Find where the given text appears and provide that cell's center as (x, y) coordinate. 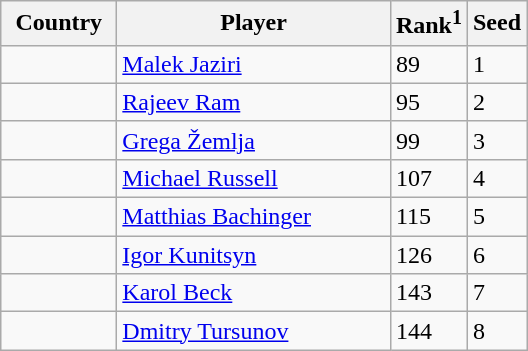
95 (428, 102)
Player (254, 24)
Rajeev Ram (254, 102)
Country (59, 24)
115 (428, 217)
89 (428, 64)
4 (496, 178)
143 (428, 293)
Malek Jaziri (254, 64)
8 (496, 331)
2 (496, 102)
Rank1 (428, 24)
99 (428, 140)
Dmitry Tursunov (254, 331)
6 (496, 255)
Igor Kunitsyn (254, 255)
Grega Žemlja (254, 140)
Matthias Bachinger (254, 217)
1 (496, 64)
Seed (496, 24)
107 (428, 178)
144 (428, 331)
3 (496, 140)
5 (496, 217)
7 (496, 293)
126 (428, 255)
Karol Beck (254, 293)
Michael Russell (254, 178)
